Find where the given text appears and provide that cell's center as (x, y) coordinate. 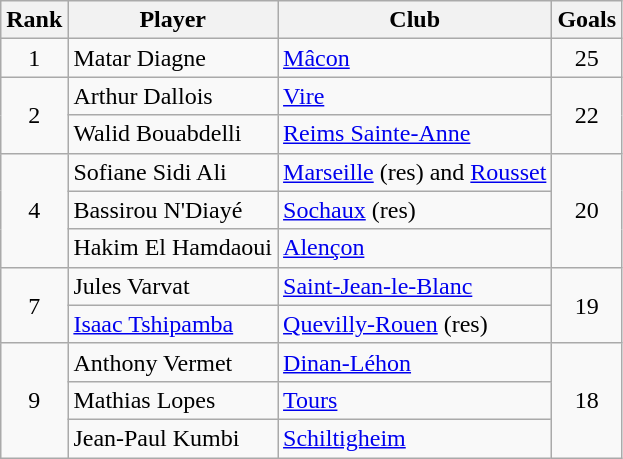
Jules Varvat (173, 286)
Saint-Jean-le-Blanc (415, 286)
Goals (587, 20)
25 (587, 58)
Bassirou N'Diayé (173, 210)
Walid Bouabdelli (173, 134)
Schiltigheim (415, 438)
Sochaux (res) (415, 210)
18 (587, 400)
7 (34, 305)
Marseille (res) and Rousset (415, 172)
Mâcon (415, 58)
Arthur Dallois (173, 96)
Quevilly-Rouen (res) (415, 324)
Reims Sainte-Anne (415, 134)
Player (173, 20)
Dinan-Léhon (415, 362)
Rank (34, 20)
Club (415, 20)
Isaac Tshipamba (173, 324)
4 (34, 210)
20 (587, 210)
Vire (415, 96)
1 (34, 58)
22 (587, 115)
Jean-Paul Kumbi (173, 438)
Anthony Vermet (173, 362)
9 (34, 400)
Hakim El Hamdaoui (173, 248)
Tours (415, 400)
Alençon (415, 248)
19 (587, 305)
2 (34, 115)
Mathias Lopes (173, 400)
Matar Diagne (173, 58)
Sofiane Sidi Ali (173, 172)
